Detect which cell encompasses the target text, then output its [X, Y] center coordinate. 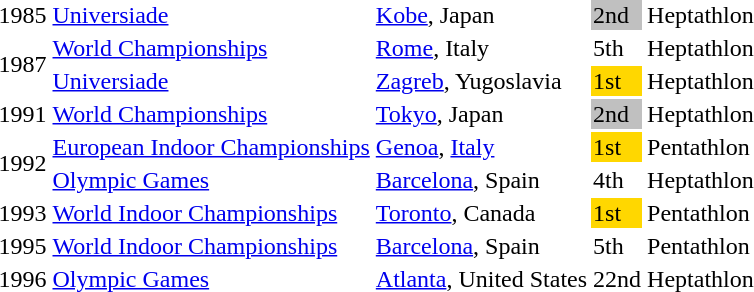
Rome, Italy [481, 48]
Tokyo, Japan [481, 114]
4th [618, 180]
Zagreb, Yugoslavia [481, 81]
Kobe, Japan [481, 15]
Genoa, Italy [481, 147]
Olympic Games [211, 180]
Toronto, Canada [481, 213]
European Indoor Championships [211, 147]
